Determine the [x, y] coordinate at the center of the cell enclosing the given text.  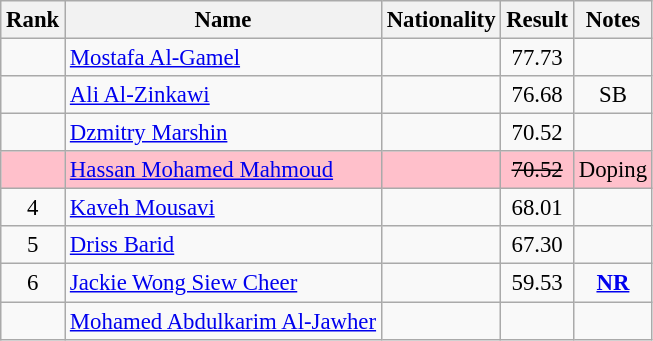
6 [33, 283]
4 [33, 208]
Doping [612, 170]
67.30 [538, 245]
68.01 [538, 208]
Name [224, 20]
76.68 [538, 95]
Driss Barid [224, 245]
59.53 [538, 283]
Ali Al-Zinkawi [224, 95]
Kaveh Mousavi [224, 208]
Nationality [440, 20]
Mostafa Al-Gamel [224, 58]
Rank [33, 20]
Mohamed Abdulkarim Al-Jawher [224, 321]
SB [612, 95]
Jackie Wong Siew Cheer [224, 283]
NR [612, 283]
5 [33, 245]
Result [538, 20]
Notes [612, 20]
Hassan Mohamed Mahmoud [224, 170]
77.73 [538, 58]
Dzmitry Marshin [224, 133]
